Search for the cell housing the specified text and yield its (X, Y) center coordinate. 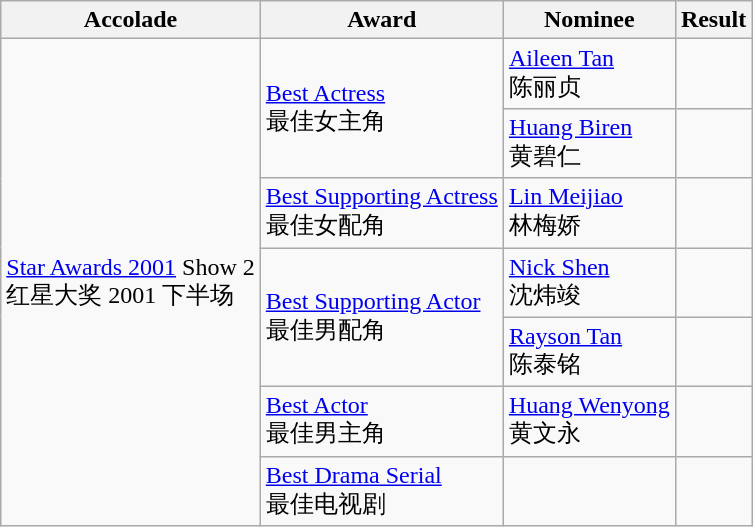
Star Awards 2001 Show 2 红星大奖 2001 下半场 (131, 282)
Best Actor 最佳男主角 (382, 422)
Huang Biren 黄碧仁 (589, 143)
Lin Meijiao 林梅娇 (589, 213)
Best Drama Serial 最佳电视剧 (382, 491)
Best Actress 最佳女主角 (382, 108)
Best Supporting Actor 最佳男配角 (382, 318)
Nick Shen 沈炜竣 (589, 283)
Aileen Tan 陈丽贞 (589, 74)
Huang Wenyong 黄文永 (589, 422)
Accolade (131, 20)
Rayson Tan 陈泰铭 (589, 352)
Result (713, 20)
Nominee (589, 20)
Award (382, 20)
Best Supporting Actress 最佳女配角 (382, 213)
